Find where the given text appears and provide that cell's center as (X, Y) coordinate. 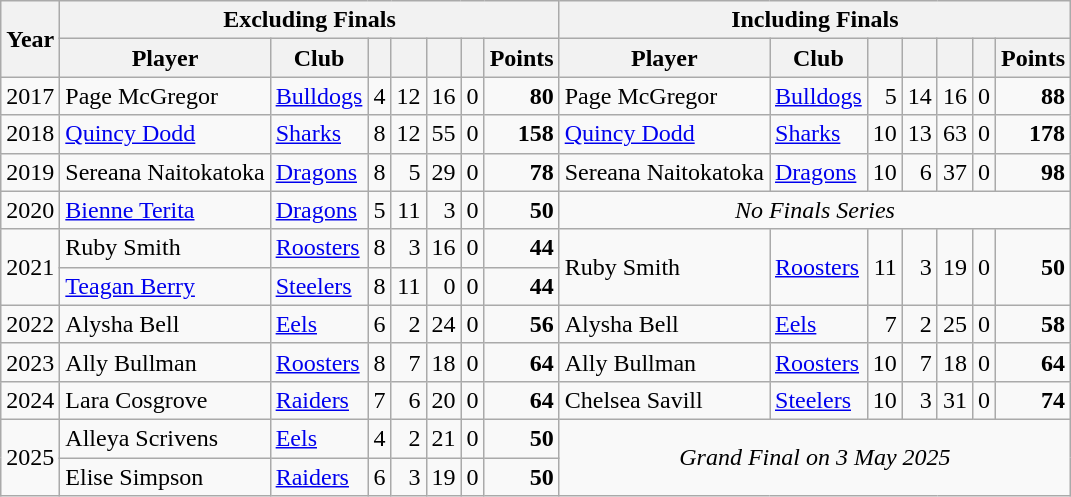
2017 (30, 96)
No Finals Series (814, 210)
56 (522, 324)
Chelsea Savill (664, 400)
178 (1034, 134)
13 (920, 134)
Grand Final on 3 May 2025 (814, 457)
58 (1034, 324)
Year (30, 39)
55 (444, 134)
2024 (30, 400)
Teagan Berry (165, 286)
29 (444, 172)
2018 (30, 134)
Bienne Terita (165, 210)
158 (522, 134)
2020 (30, 210)
37 (954, 172)
63 (954, 134)
2021 (30, 267)
Excluding Finals (310, 20)
31 (954, 400)
2023 (30, 362)
88 (1034, 96)
80 (522, 96)
Elise Simpson (165, 477)
2025 (30, 457)
21 (444, 438)
2019 (30, 172)
74 (1034, 400)
Including Finals (814, 20)
24 (444, 324)
14 (920, 96)
Alleya Scrivens (165, 438)
Lara Cosgrove (165, 400)
78 (522, 172)
20 (444, 400)
2022 (30, 324)
98 (1034, 172)
25 (954, 324)
